Return the [x, y] coordinate for the center point of the cell that contains the specified text.  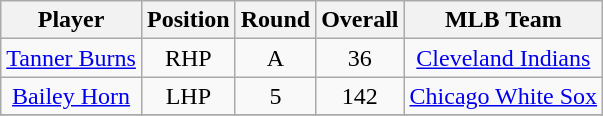
Overall [360, 20]
MLB Team [504, 20]
Player [72, 20]
142 [360, 96]
Cleveland Indians [504, 58]
LHP [188, 96]
Position [188, 20]
Round [275, 20]
36 [360, 58]
RHP [188, 58]
5 [275, 96]
Chicago White Sox [504, 96]
Tanner Burns [72, 58]
Bailey Horn [72, 96]
A [275, 58]
